Pinpoint the cell where the given text exists, returning its [x, y] midpoint coordinate. 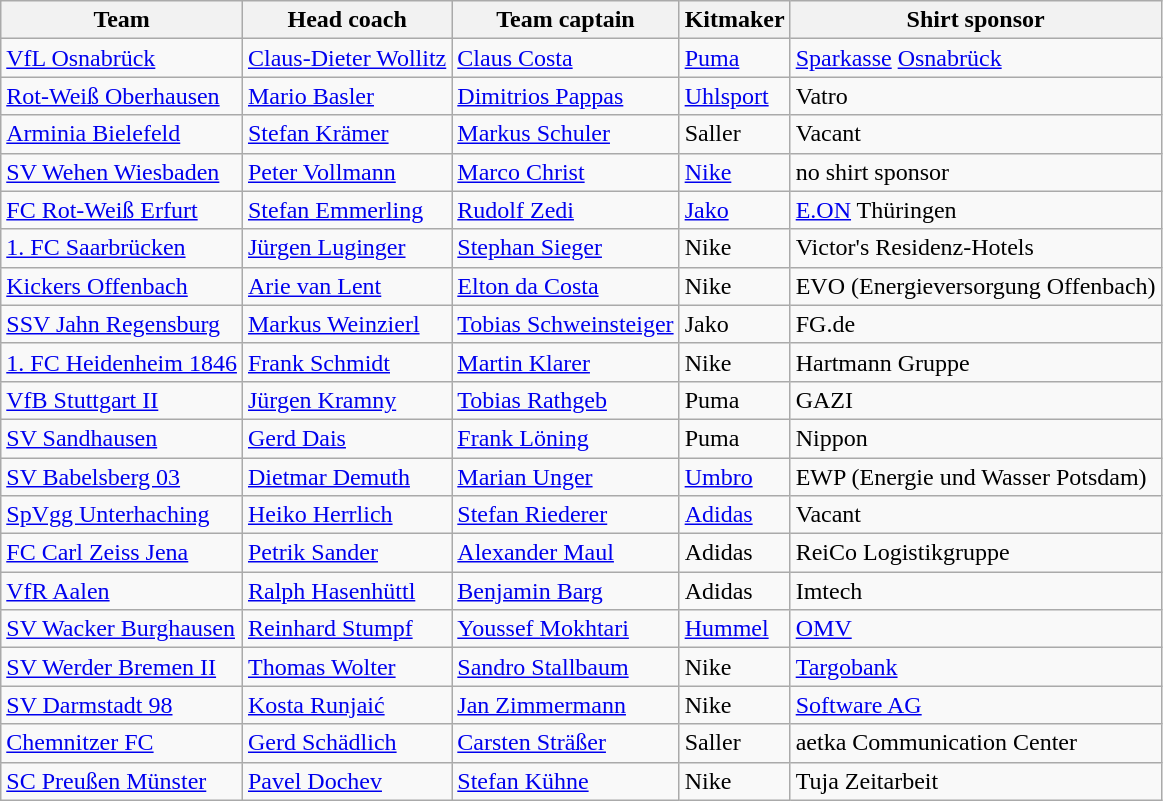
Ralph Hasenhüttl [346, 591]
Arie van Lent [346, 286]
Victor's Residenz-Hotels [976, 248]
Elton da Costa [566, 286]
Pavel Dochev [346, 781]
Stefan Krämer [346, 134]
Petrik Sander [346, 553]
Martin Klarer [566, 362]
Kitmaker [734, 20]
Rudolf Zedi [566, 210]
Markus Schuler [566, 134]
Alexander Maul [566, 553]
Sandro Stallbaum [566, 667]
VfL Osnabrück [122, 58]
GAZI [976, 400]
SC Preußen Münster [122, 781]
Software AG [976, 705]
Stefan Emmerling [346, 210]
VfB Stuttgart II [122, 400]
Stefan Kühne [566, 781]
Tobias Rathgeb [566, 400]
Dietmar Demuth [346, 477]
Dimitrios Pappas [566, 96]
Heiko Herrlich [346, 515]
E.ON Thüringen [976, 210]
Stephan Sieger [566, 248]
EVO (Energieversorgung Offenbach) [976, 286]
Kosta Runjaić [346, 705]
Chemnitzer FC [122, 743]
SV Darmstadt 98 [122, 705]
Rot-Weiß Oberhausen [122, 96]
Gerd Dais [346, 438]
no shirt sponsor [976, 172]
Arminia Bielefeld [122, 134]
Mario Basler [346, 96]
Team captain [566, 20]
Frank Schmidt [346, 362]
OMV [976, 629]
Markus Weinzierl [346, 324]
Benjamin Barg [566, 591]
SpVgg Unterhaching [122, 515]
Sparkasse Osnabrück [976, 58]
FG.de [976, 324]
aetka Communication Center [976, 743]
Tuja Zeitarbeit [976, 781]
SV Babelsberg 03 [122, 477]
Hartmann Gruppe [976, 362]
SV Wacker Burghausen [122, 629]
Claus Costa [566, 58]
Tobias Schweinsteiger [566, 324]
Peter Vollmann [346, 172]
Jürgen Luginger [346, 248]
Hummel [734, 629]
Shirt sponsor [976, 20]
Vatro [976, 96]
Head coach [346, 20]
Nippon [976, 438]
VfR Aalen [122, 591]
Jan Zimmermann [566, 705]
Carsten Sträßer [566, 743]
Uhlsport [734, 96]
SSV Jahn Regensburg [122, 324]
SV Wehen Wiesbaden [122, 172]
Claus-Dieter Wollitz [346, 58]
Targobank [976, 667]
Umbro [734, 477]
Thomas Wolter [346, 667]
Jürgen Kramny [346, 400]
Frank Löning [566, 438]
FC Rot-Weiß Erfurt [122, 210]
Reinhard Stumpf [346, 629]
SV Sandhausen [122, 438]
Marian Unger [566, 477]
EWP (Energie und Wasser Potsdam) [976, 477]
Kickers Offenbach [122, 286]
Imtech [976, 591]
Team [122, 20]
FC Carl Zeiss Jena [122, 553]
SV Werder Bremen II [122, 667]
1. FC Heidenheim 1846 [122, 362]
ReiCo Logistikgruppe [976, 553]
Stefan Riederer [566, 515]
1. FC Saarbrücken [122, 248]
Youssef Mokhtari [566, 629]
Gerd Schädlich [346, 743]
Marco Christ [566, 172]
